Identify which cell holds the provided text, then report its [x, y] central coordinate. 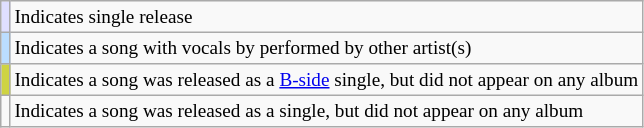
Indicates a song was released as a single, but did not appear on any album [326, 111]
Indicates single release [326, 17]
Indicates a song was released as a B-side single, but did not appear on any album [326, 80]
Indicates a song with vocals by performed by other artist(s) [326, 48]
